Provide the [x, y] coordinate of the cell's center where the given text is located.  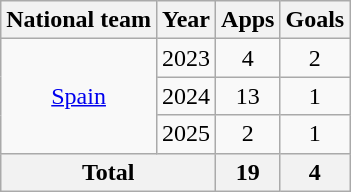
National team [79, 20]
Apps [248, 20]
Year [186, 20]
2024 [186, 96]
2025 [186, 134]
2023 [186, 58]
19 [248, 172]
Spain [79, 96]
13 [248, 96]
Goals [315, 20]
Total [108, 172]
